Detect which cell encompasses the target text, then output its [x, y] center coordinate. 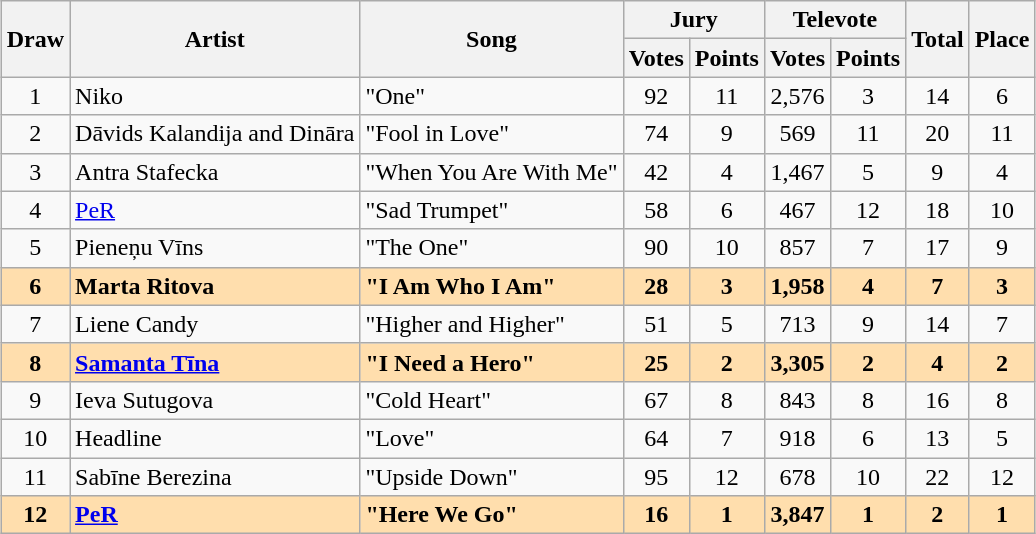
"Fool in Love" [492, 134]
"Love" [492, 438]
28 [656, 286]
Song [492, 39]
1,467 [797, 172]
Place [1002, 39]
42 [656, 172]
Samanta Tīna [215, 362]
22 [938, 477]
678 [797, 477]
Sabīne Berezina [215, 477]
Marta Ritova [215, 286]
Draw [35, 39]
569 [797, 134]
"Sad Trumpet" [492, 210]
"Upside Down" [492, 477]
90 [656, 248]
918 [797, 438]
467 [797, 210]
3,847 [797, 515]
Artist [215, 39]
3,305 [797, 362]
92 [656, 96]
"I Need a Hero" [492, 362]
51 [656, 324]
843 [797, 400]
713 [797, 324]
13 [938, 438]
"Higher and Higher" [492, 324]
67 [656, 400]
1,958 [797, 286]
Televote [834, 20]
Dāvids Kalandija and Dināra [215, 134]
"The One" [492, 248]
Jury [694, 20]
18 [938, 210]
74 [656, 134]
Liene Candy [215, 324]
"Here We Go" [492, 515]
Headline [215, 438]
Total [938, 39]
64 [656, 438]
"One" [492, 96]
20 [938, 134]
"I Am Who I Am" [492, 286]
Antra Stafecka [215, 172]
2,576 [797, 96]
"Cold Heart" [492, 400]
95 [656, 477]
Pieneņu Vīns [215, 248]
Niko [215, 96]
"When You Are With Me" [492, 172]
25 [656, 362]
Ieva Sutugova [215, 400]
58 [656, 210]
857 [797, 248]
17 [938, 248]
